Extract the [x, y] coordinate from the center of the cell holding the provided text.  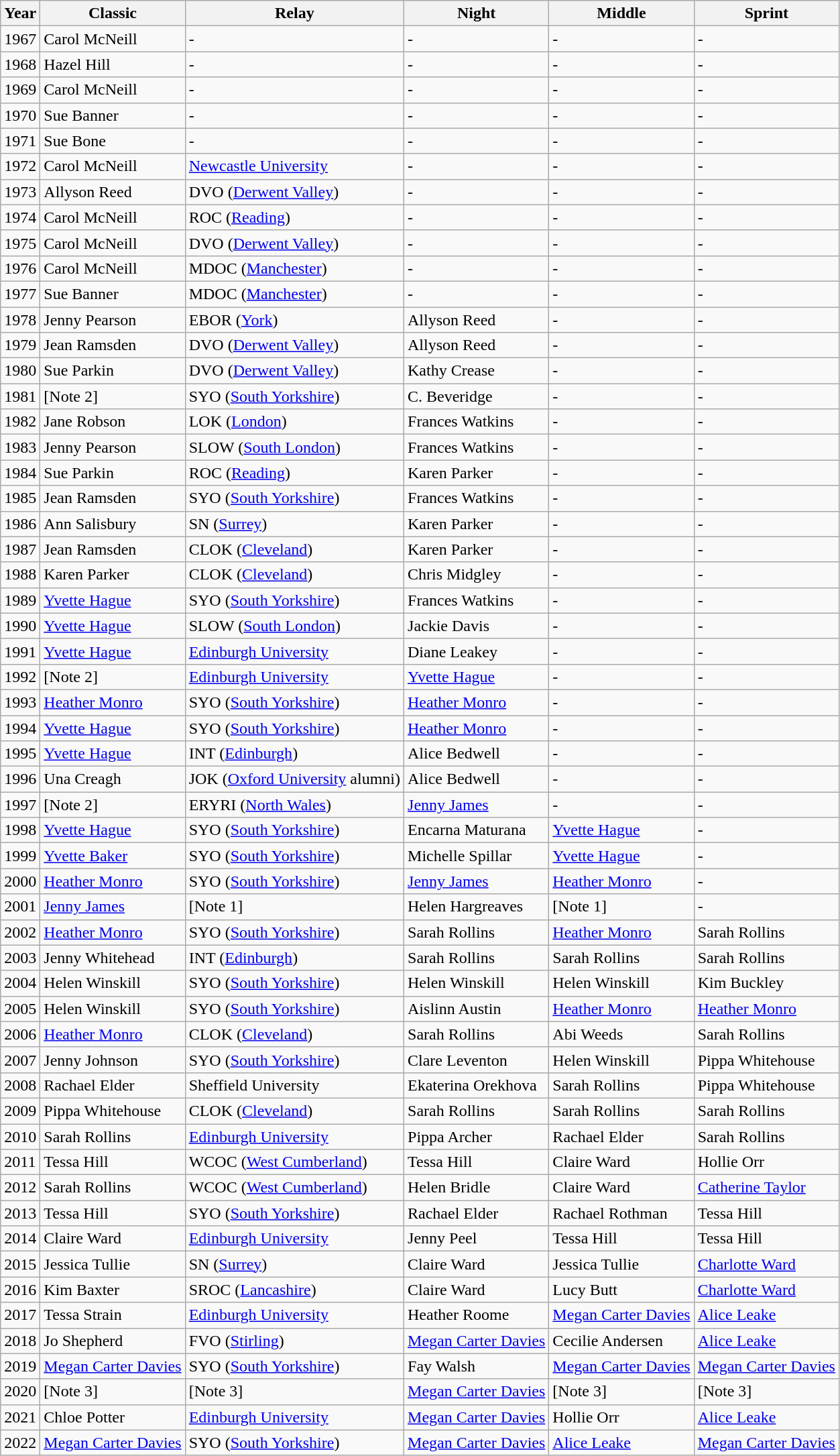
2016 [20, 1290]
Kim Buckley [766, 983]
2022 [20, 1443]
Classic [113, 13]
Jo Shepherd [113, 1341]
2010 [20, 1137]
Hazel Hill [113, 64]
Clare Leventon [477, 1060]
Ekaterina Orekhova [477, 1085]
2008 [20, 1085]
Jenny Whitehead [113, 958]
1988 [20, 575]
Jenny Peel [477, 1239]
Encarna Maturana [477, 830]
Newcastle University [294, 166]
1997 [20, 805]
2009 [20, 1111]
1986 [20, 524]
Tessa Strain [113, 1315]
1968 [20, 64]
1974 [20, 217]
Jane Robson [113, 422]
1993 [20, 702]
Ann Salisbury [113, 524]
Una Creagh [113, 779]
2015 [20, 1264]
2012 [20, 1188]
1985 [20, 498]
Heather Roome [477, 1315]
2004 [20, 983]
2017 [20, 1315]
2005 [20, 1009]
2013 [20, 1213]
2002 [20, 932]
Chris Midgley [477, 575]
Diane Leakey [477, 651]
1995 [20, 754]
LOK (London) [294, 422]
Aislinn Austin [477, 1009]
Yvette Baker [113, 856]
Pippa Archer [477, 1137]
Chloe Potter [113, 1417]
1977 [20, 294]
2020 [20, 1392]
Sheffield University [294, 1085]
1987 [20, 549]
Michelle Spillar [477, 856]
2000 [20, 881]
Fay Walsh [477, 1366]
1972 [20, 166]
1994 [20, 728]
Jackie Davis [477, 626]
2006 [20, 1034]
FVO (Stirling) [294, 1341]
2021 [20, 1417]
Sue Bone [113, 141]
1983 [20, 447]
Kim Baxter [113, 1290]
Helen Hargreaves [477, 907]
1996 [20, 779]
C. Beveridge [477, 396]
1984 [20, 473]
ERYRI (North Wales) [294, 805]
1975 [20, 243]
1991 [20, 651]
1969 [20, 90]
2019 [20, 1366]
2014 [20, 1239]
1971 [20, 141]
Sprint [766, 13]
1976 [20, 268]
Year [20, 13]
Helen Bridle [477, 1188]
1992 [20, 677]
2007 [20, 1060]
Abi Weeds [621, 1034]
Cecilie Andersen [621, 1341]
Catherine Taylor [766, 1188]
Relay [294, 13]
2001 [20, 907]
Night [477, 13]
1980 [20, 371]
Kathy Crease [477, 371]
SROC (Lancashire) [294, 1290]
Jenny Johnson [113, 1060]
1973 [20, 192]
1979 [20, 345]
2011 [20, 1162]
JOK (Oxford University alumni) [294, 779]
1990 [20, 626]
1970 [20, 115]
2018 [20, 1341]
1998 [20, 830]
1999 [20, 856]
1981 [20, 396]
Lucy Butt [621, 1290]
1989 [20, 600]
2003 [20, 958]
Middle [621, 13]
1967 [20, 39]
Rachael Rothman [621, 1213]
1978 [20, 320]
EBOR (York) [294, 320]
1982 [20, 422]
